Scan for the cell matching the given text and deliver its [x, y] coordinate at center. 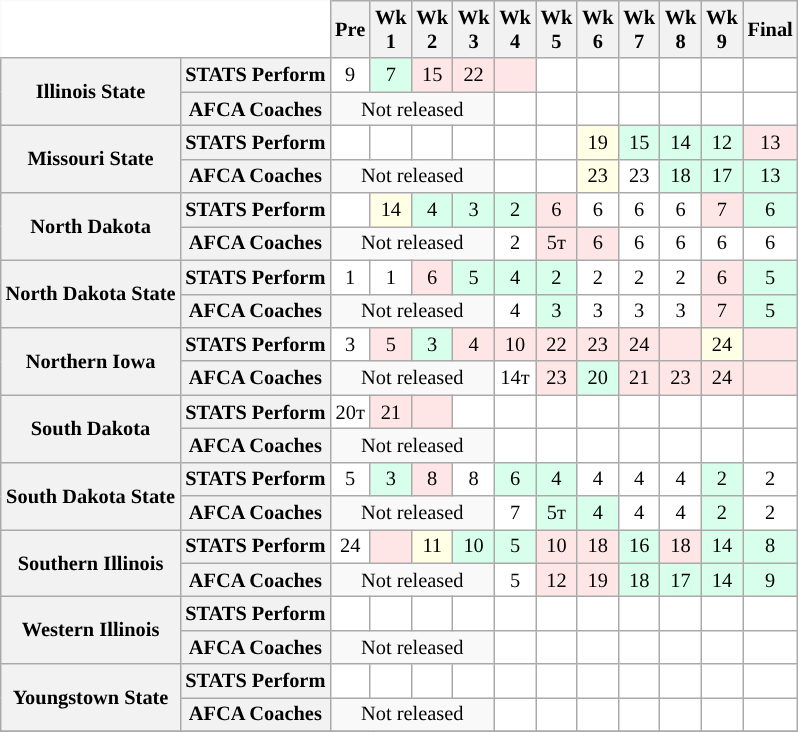
Wk3 [474, 29]
16 [638, 546]
20 [598, 378]
North Dakota State [91, 294]
Youngstown State [91, 698]
11 [432, 546]
Wk5 [556, 29]
South Dakota [91, 428]
Wk4 [514, 29]
Wk2 [432, 29]
South Dakota State [91, 496]
Wk7 [638, 29]
Western Illinois [91, 630]
Northern Iowa [91, 360]
Southern Illinois [91, 562]
Wk6 [598, 29]
Final [770, 29]
Wk9 [722, 29]
Missouri State [91, 158]
Wk8 [680, 29]
Illinois State [91, 92]
14т [514, 378]
20т [350, 412]
North Dakota [91, 226]
Wk1 [390, 29]
Pre [350, 29]
